Extract the (x, y) coordinate from the center of the cell holding the provided text.  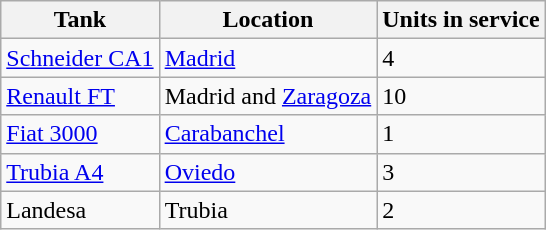
2 (461, 210)
Carabanchel (268, 134)
Trubia A4 (80, 172)
Madrid (268, 58)
Madrid and Zaragoza (268, 96)
Landesa (80, 210)
10 (461, 96)
Trubia (268, 210)
Fiat 3000 (80, 134)
Tank (80, 20)
1 (461, 134)
Location (268, 20)
Oviedo (268, 172)
3 (461, 172)
4 (461, 58)
Units in service (461, 20)
Schneider CA1 (80, 58)
Renault FT (80, 96)
